Scan for the cell matching the given text and deliver its (X, Y) coordinate at center. 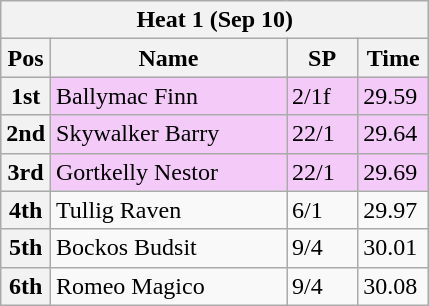
Heat 1 (Sep 10) (215, 20)
Name (169, 58)
Ballymac Finn (169, 96)
29.97 (394, 210)
3rd (26, 172)
1st (26, 96)
Tullig Raven (169, 210)
6/1 (322, 210)
4th (26, 210)
30.08 (394, 286)
30.01 (394, 248)
Romeo Magico (169, 286)
6th (26, 286)
Time (394, 58)
29.69 (394, 172)
SP (322, 58)
Skywalker Barry (169, 134)
Bockos Budsit (169, 248)
29.64 (394, 134)
5th (26, 248)
2/1f (322, 96)
Gortkelly Nestor (169, 172)
29.59 (394, 96)
2nd (26, 134)
Pos (26, 58)
